Identify which cell holds the provided text, then report its [X, Y] central coordinate. 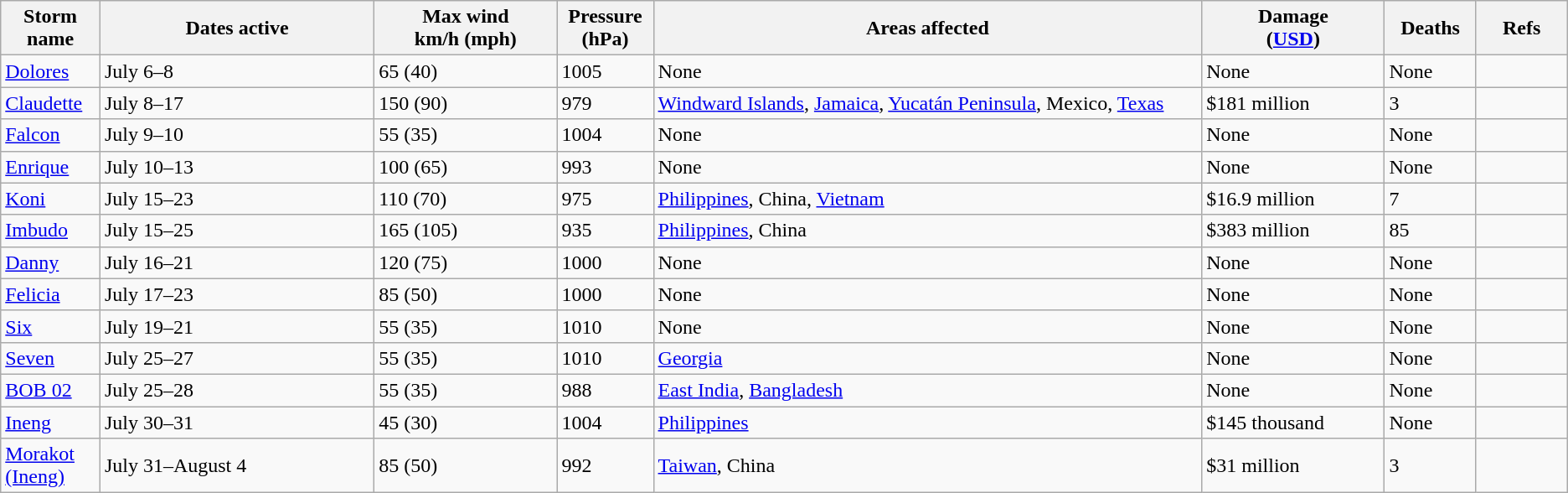
979 [605, 103]
Ineng [50, 422]
Deaths [1431, 29]
July 9–10 [236, 135]
Philippines, China, Vietnam [928, 199]
Taiwan, China [928, 466]
992 [605, 466]
July 31–August 4 [236, 466]
165 (105) [466, 231]
July 15–23 [236, 199]
Refs [1521, 29]
Imbudo [50, 231]
Six [50, 326]
July 19–21 [236, 326]
1005 [605, 71]
Morakot (Ineng) [50, 466]
988 [605, 390]
$16.9 million [1293, 199]
Philippines, China [928, 231]
7 [1431, 199]
Damage(USD) [1293, 29]
$31 million [1293, 466]
July 15–25 [236, 231]
975 [605, 199]
East India, Bangladesh [928, 390]
Dolores [50, 71]
65 (40) [466, 71]
July 25–28 [236, 390]
July 17–23 [236, 294]
Max windkm/h (mph) [466, 29]
Windward Islands, Jamaica, Yucatán Peninsula, Mexico, Texas [928, 103]
Claudette [50, 103]
Seven [50, 358]
110 (70) [466, 199]
85 [1431, 231]
Philippines [928, 422]
$145 thousand [1293, 422]
Pressure(hPa) [605, 29]
Koni [50, 199]
45 (30) [466, 422]
July 30–31 [236, 422]
$181 million [1293, 103]
935 [605, 231]
Dates active [236, 29]
Georgia [928, 358]
120 (75) [466, 262]
Falcon [50, 135]
Areas affected [928, 29]
July 25–27 [236, 358]
July 6–8 [236, 71]
BOB 02 [50, 390]
July 8–17 [236, 103]
Storm name [50, 29]
$383 million [1293, 231]
Enrique [50, 167]
150 (90) [466, 103]
Felicia [50, 294]
Danny [50, 262]
July 10–13 [236, 167]
993 [605, 167]
July 16–21 [236, 262]
100 (65) [466, 167]
